Identify which cell holds the provided text, then report its [X, Y] central coordinate. 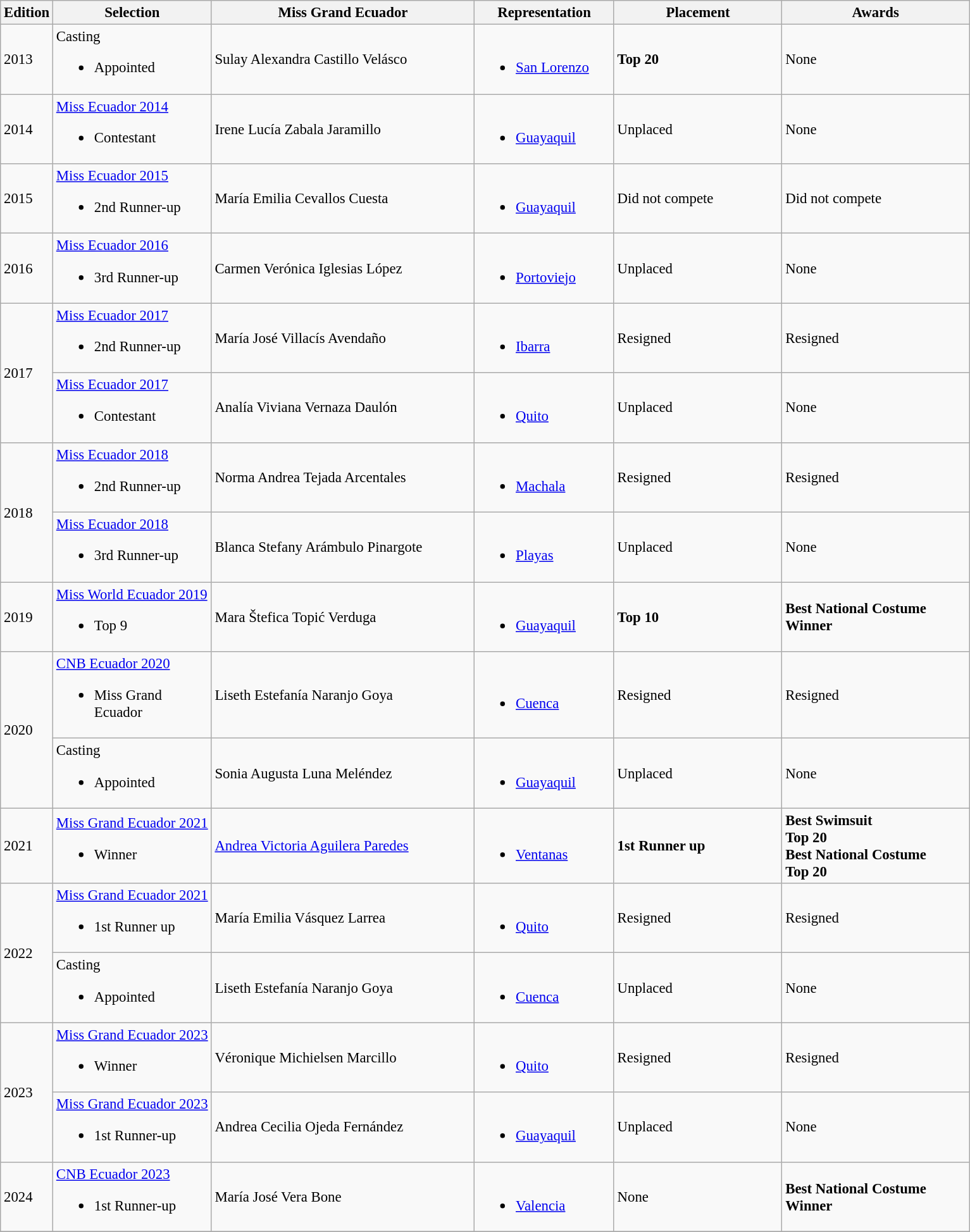
Andrea Cecilia Ojeda Fernández [343, 1127]
Miss Ecuador 20172nd Runner-up [133, 338]
María Emilia Vásquez Larrea [343, 918]
Irene Lucía Zabala Jaramillo [343, 129]
Norma Andrea Tejada Arcentales [343, 477]
2021 [27, 845]
2024 [27, 1197]
1st Runner up [698, 845]
2022 [27, 953]
Placement [698, 13]
Awards [876, 13]
Miss Ecuador 20183rd Runner-up [133, 547]
2016 [27, 268]
Miss Ecuador 20163rd Runner-up [133, 268]
Representation [544, 13]
Valencia [544, 1197]
Véronique Michielsen Marcillo [343, 1057]
Ventanas [544, 845]
Miss Grand Ecuador 2021Winner [133, 845]
Top 10 [698, 617]
María José Villacís Avendaño [343, 338]
CNB Ecuador 2020Miss Grand Ecuador [133, 695]
Carmen Verónica Iglesias López [343, 268]
Ibarra [544, 338]
San Lorenzo [544, 59]
Miss Ecuador 2014Contestant [133, 129]
Blanca Stefany Arámbulo Pinargote [343, 547]
Sulay Alexandra Castillo Velásco [343, 59]
2023 [27, 1092]
Portoviejo [544, 268]
Machala [544, 477]
Best SwimsuitTop 20Best National CostumeTop 20 [876, 845]
María José Vera Bone [343, 1197]
Top 20 [698, 59]
María Emilia Cevallos Cuesta [343, 199]
Miss Ecuador 20182nd Runner-up [133, 477]
Sonia Augusta Luna Meléndez [343, 773]
2017 [27, 373]
Miss Ecuador 20152nd Runner-up [133, 199]
Selection [133, 13]
2013 [27, 59]
CNB Ecuador 20231st Runner-up [133, 1197]
Miss Grand Ecuador 20211st Runner up [133, 918]
Analía Viviana Vernaza Daulón [343, 408]
2014 [27, 129]
2019 [27, 617]
2015 [27, 199]
Playas [544, 547]
Miss World Ecuador 2019Top 9 [133, 617]
Miss Ecuador 2017Contestant [133, 408]
Mara Štefica Topić Verduga [343, 617]
Miss Grand Ecuador [343, 13]
Miss Grand Ecuador 2023Winner [133, 1057]
Andrea Victoria Aguilera Paredes [343, 845]
Miss Grand Ecuador 20231st Runner-up [133, 1127]
2020 [27, 730]
Edition [27, 13]
2018 [27, 512]
